For the text-containing cell, return its midpoint in (x, y) coordinate format. 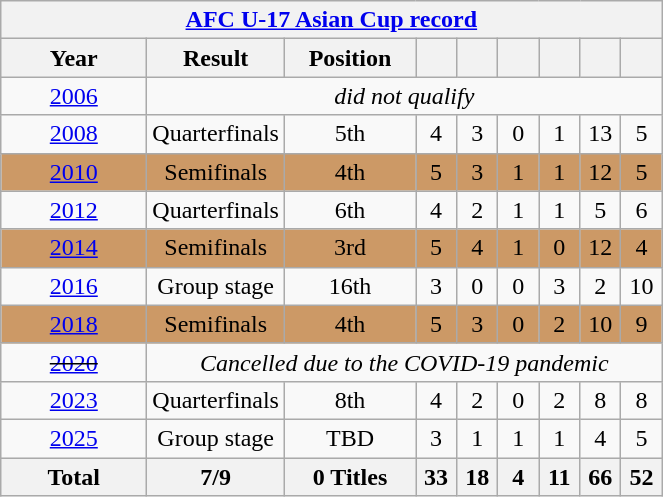
7/9 (216, 477)
16th (350, 286)
9 (642, 324)
Position (350, 58)
18 (478, 477)
did not qualify (404, 96)
2012 (74, 210)
2008 (74, 134)
2006 (74, 96)
8th (350, 400)
TBD (350, 438)
6 (642, 210)
2010 (74, 172)
3rd (350, 248)
11 (560, 477)
0 Titles (350, 477)
33 (436, 477)
Total (74, 477)
2025 (74, 438)
13 (600, 134)
2023 (74, 400)
2018 (74, 324)
66 (600, 477)
2016 (74, 286)
6th (350, 210)
52 (642, 477)
Cancelled due to the COVID-19 pandemic (404, 362)
2014 (74, 248)
Year (74, 58)
5th (350, 134)
Result (216, 58)
AFC U-17 Asian Cup record (332, 20)
2020 (74, 362)
